Return the [x, y] coordinate for the center point of the cell that contains the specified text.  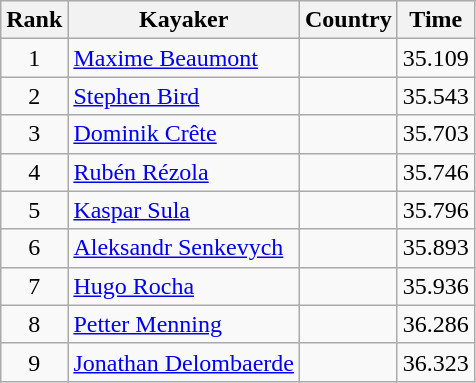
5 [34, 210]
35.746 [436, 172]
Rubén Rézola [184, 172]
35.796 [436, 210]
7 [34, 286]
Country [349, 20]
35.543 [436, 96]
Kaspar Sula [184, 210]
2 [34, 96]
Petter Menning [184, 324]
35.109 [436, 58]
36.286 [436, 324]
35.893 [436, 248]
8 [34, 324]
6 [34, 248]
Kayaker [184, 20]
Stephen Bird [184, 96]
Aleksandr Senkevych [184, 248]
Hugo Rocha [184, 286]
9 [34, 362]
Maxime Beaumont [184, 58]
3 [34, 134]
4 [34, 172]
35.936 [436, 286]
Dominik Crête [184, 134]
35.703 [436, 134]
Jonathan Delombaerde [184, 362]
Rank [34, 20]
Time [436, 20]
1 [34, 58]
36.323 [436, 362]
